Extract the (X, Y) coordinate from the center of the cell holding the provided text.  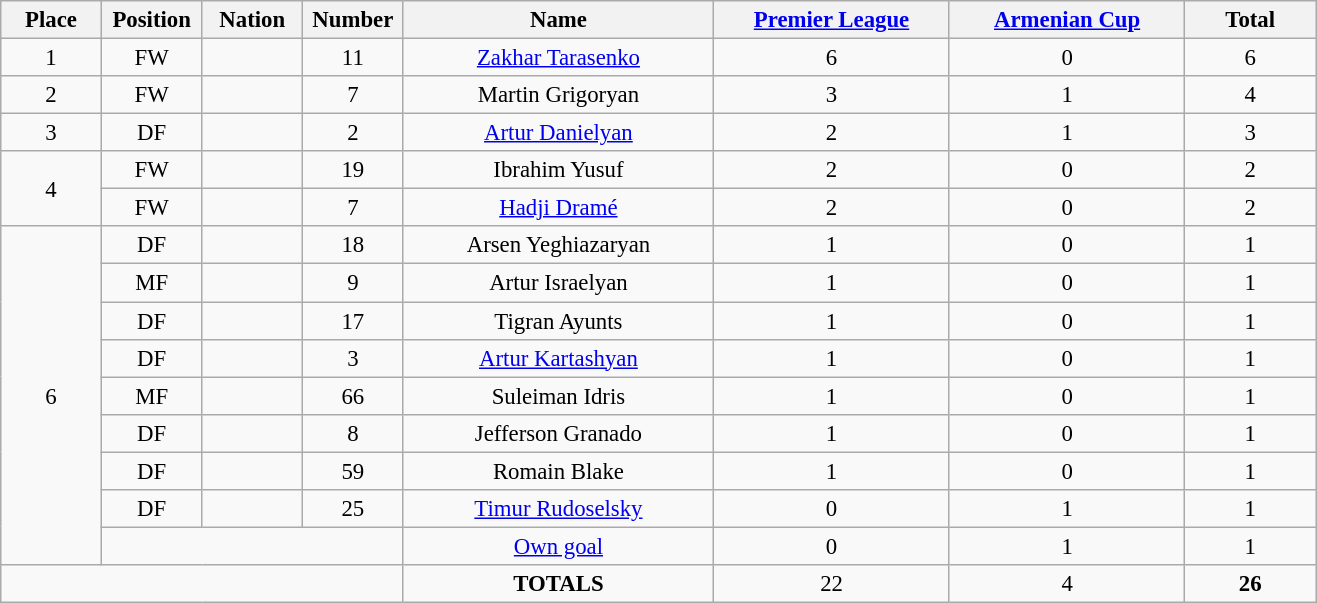
Armenian Cup (1067, 20)
19 (354, 170)
TOTALS (558, 584)
22 (832, 584)
Number (354, 20)
9 (354, 283)
Nation (252, 20)
Own goal (558, 546)
17 (354, 321)
Artur Kartashyan (558, 358)
Tigran Ayunts (558, 321)
18 (354, 245)
Jefferson Granado (558, 433)
Total (1250, 20)
Premier League (832, 20)
26 (1250, 584)
Martin Grigoryan (558, 95)
8 (354, 433)
25 (354, 509)
11 (354, 58)
Hadji Dramé (558, 208)
Suleiman Idris (558, 396)
Arsen Yeghiazaryan (558, 245)
Timur Rudoselsky (558, 509)
Name (558, 20)
Place (52, 20)
Zakhar Tarasenko (558, 58)
Artur Danielyan (558, 133)
66 (354, 396)
Artur Israelyan (558, 283)
59 (354, 471)
Ibrahim Yusuf (558, 170)
Position (152, 20)
Romain Blake (558, 471)
